Provide the [x, y] coordinate of the cell's center where the given text is located.  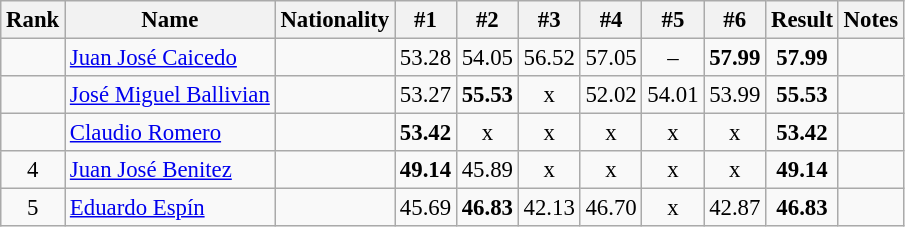
#5 [673, 20]
46.70 [611, 208]
57.05 [611, 58]
54.01 [673, 95]
52.02 [611, 95]
45.69 [426, 208]
53.28 [426, 58]
#2 [487, 20]
54.05 [487, 58]
José Miguel Ballivian [170, 95]
Nationality [334, 20]
42.87 [735, 208]
Eduardo Espín [170, 208]
#1 [426, 20]
53.99 [735, 95]
Rank [33, 20]
45.89 [487, 170]
56.52 [549, 58]
53.27 [426, 95]
42.13 [549, 208]
4 [33, 170]
Notes [870, 20]
#3 [549, 20]
Name [170, 20]
– [673, 58]
Result [802, 20]
Juan José Benitez [170, 170]
#4 [611, 20]
5 [33, 208]
Claudio Romero [170, 133]
Juan José Caicedo [170, 58]
#6 [735, 20]
